Provide the (X, Y) coordinate of the cell's center where the given text is located.  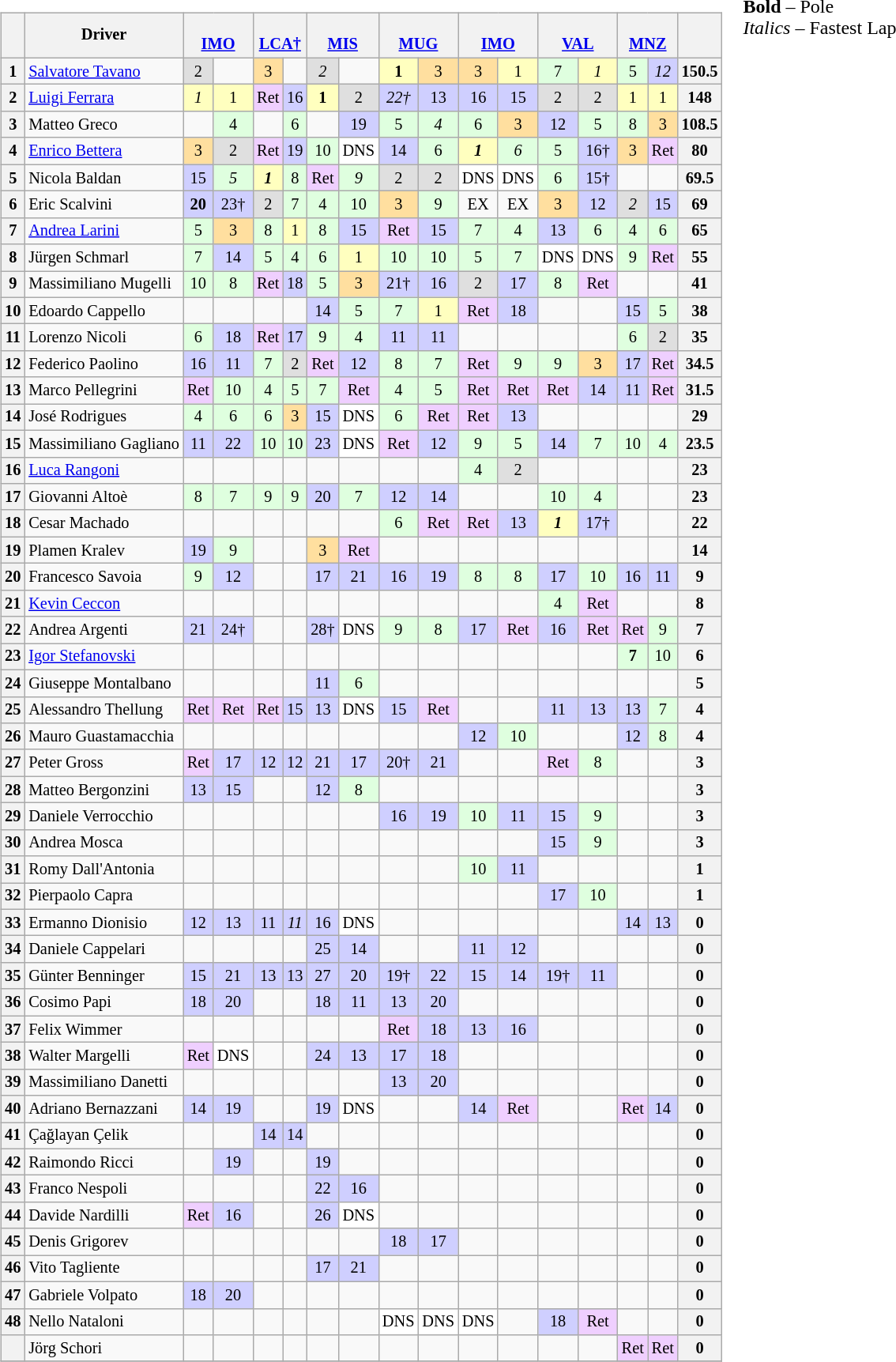
48 (13, 1322)
69.5 (700, 178)
Gabriele Volpato (104, 1295)
30 (13, 843)
55 (700, 258)
43 (13, 1189)
40 (13, 1109)
15† (597, 178)
34 (13, 949)
Nello Nataloni (104, 1322)
21† (398, 285)
Mauro Guastamacchia (104, 737)
Matteo Bergonzini (104, 790)
Marco Pellegrini (104, 390)
Peter Gross (104, 763)
Enrico Bettera (104, 151)
150.5 (700, 71)
Vito Tagliente (104, 1269)
Andrea Larini (104, 231)
Cosimo Papi (104, 1002)
Massimiliano Gagliano (104, 443)
36 (13, 1002)
Francesco Savoia (104, 577)
Plamen Kralev (104, 550)
Driver (104, 36)
69 (700, 205)
65 (700, 231)
32 (13, 896)
Luca Rangoni (104, 470)
Alessandro Thellung (104, 710)
Raimondo Ricci (104, 1162)
Edoardo Cappello (104, 311)
42 (13, 1162)
Franco Nespoli (104, 1189)
16† (597, 151)
Salvatore Tavano (104, 71)
MNZ (648, 36)
31 (13, 870)
Denis Grigorev (104, 1242)
22† (398, 98)
47 (13, 1295)
44 (13, 1216)
Kevin Ceccon (104, 603)
Çağlayan Çelik (104, 1136)
VAL (578, 36)
Cesar Machado (104, 523)
Andrea Argenti (104, 630)
108.5 (700, 125)
148 (700, 98)
Walter Margelli (104, 1056)
Massimiliano Mugelli (104, 285)
MIS (343, 36)
Luigi Ferrara (104, 98)
46 (13, 1269)
17† (597, 523)
MUG (419, 36)
28 (13, 790)
23.5 (700, 443)
45 (13, 1242)
Adriano Bernazzani (104, 1109)
Igor Stefanovski (104, 657)
31.5 (700, 390)
28† (322, 630)
Giuseppe Montalbano (104, 683)
Andrea Mosca (104, 843)
Romy Dall'Antonia (104, 870)
34.5 (700, 364)
Günter Benninger (104, 976)
Federico Paolino (104, 364)
39 (13, 1082)
33 (13, 922)
Lorenzo Nicoli (104, 338)
Felix Wimmer (104, 1029)
José Rodrigues (104, 417)
Jörg Schori (104, 1349)
20† (398, 763)
Eric Scalvini (104, 205)
Matteo Greco (104, 125)
Ermanno Dionisio (104, 922)
37 (13, 1029)
Davide Nardilli (104, 1216)
Pierpaolo Capra (104, 896)
LCA† (280, 36)
80 (700, 151)
Massimiliano Danetti (104, 1082)
Jürgen Schmarl (104, 258)
23† (233, 205)
Daniele Verrocchio (104, 817)
24† (233, 630)
Giovanni Altoè (104, 497)
Nicola Baldan (104, 178)
Daniele Cappelari (104, 949)
